Extract the [x, y] coordinate from the center of the cell holding the provided text.  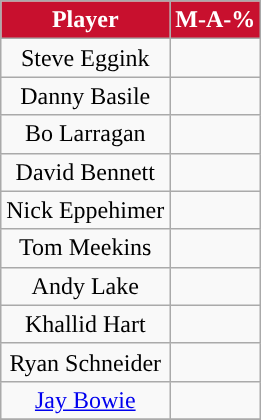
Khallid Hart [86, 324]
David Bennett [86, 172]
Jay Bowie [86, 400]
Ryan Schneider [86, 362]
Danny Basile [86, 96]
M-A-% [216, 20]
Nick Eppehimer [86, 210]
Player [86, 20]
Tom Meekins [86, 248]
Andy Lake [86, 286]
Bo Larragan [86, 134]
Steve Eggink [86, 58]
